Pinpoint the cell where the given text exists, returning its [x, y] midpoint coordinate. 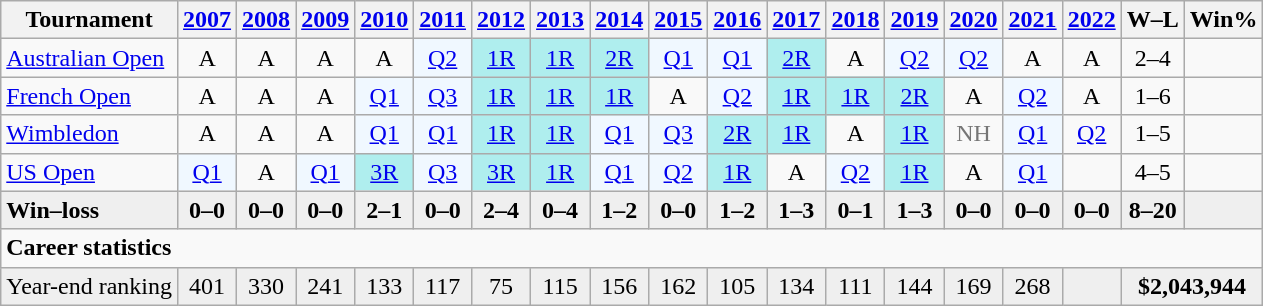
2008 [266, 20]
2018 [856, 20]
2017 [796, 20]
US Open [90, 172]
NH [974, 134]
111 [856, 286]
268 [1032, 286]
French Open [90, 96]
169 [974, 286]
Career statistics [632, 248]
1–5 [1152, 134]
Wimbledon [90, 134]
$2,043,944 [1192, 286]
330 [266, 286]
401 [208, 286]
4–5 [1152, 172]
2013 [560, 20]
Australian Open [90, 58]
Tournament [90, 20]
2011 [443, 20]
2010 [384, 20]
2019 [914, 20]
2020 [974, 20]
0–4 [560, 210]
1–6 [1152, 96]
75 [502, 286]
Win–loss [90, 210]
133 [384, 286]
2012 [502, 20]
2014 [620, 20]
144 [914, 286]
241 [326, 286]
2021 [1032, 20]
2–1 [384, 210]
105 [738, 286]
134 [796, 286]
117 [443, 286]
162 [678, 286]
2015 [678, 20]
8–20 [1152, 210]
2009 [326, 20]
115 [560, 286]
Year-end ranking [90, 286]
0–1 [856, 210]
2022 [1092, 20]
2016 [738, 20]
2007 [208, 20]
W–L [1152, 20]
156 [620, 286]
Win% [1224, 20]
